Determine the (x, y) coordinate at the center of the cell enclosing the given text.  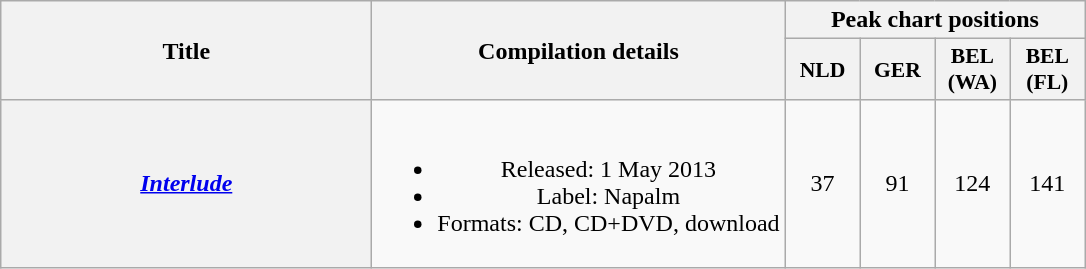
Title (186, 50)
NLD (822, 70)
Released: 1 May 2013Label: NapalmFormats: CD, CD+DVD, download (578, 184)
Compilation details (578, 50)
37 (822, 184)
GER (898, 70)
141 (1048, 184)
Interlude (186, 184)
BEL (WA) (972, 70)
124 (972, 184)
BEL (FL) (1048, 70)
Peak chart positions (935, 20)
91 (898, 184)
